Locate the cell with the specified text and output its (X, Y) center coordinate. 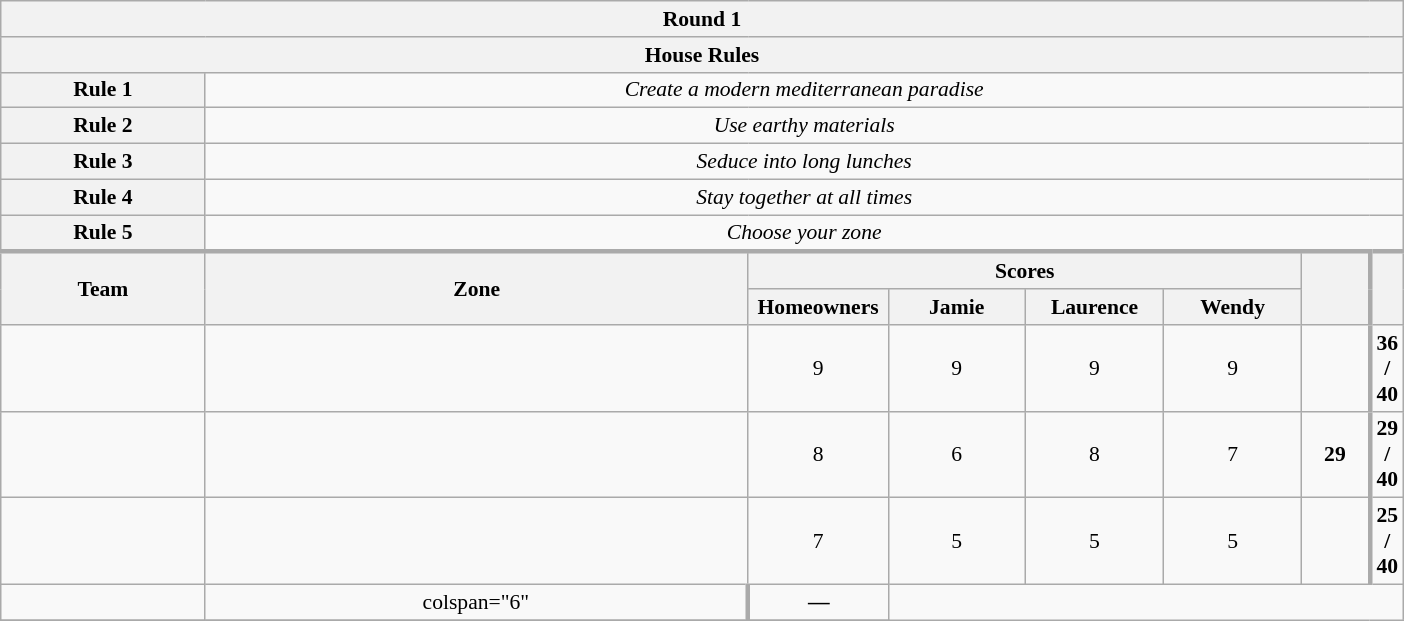
29 / 40 (1386, 454)
House Rules (702, 55)
Zone (476, 288)
Homeowners (818, 307)
Wendy (1233, 307)
36 / 40 (1386, 368)
Create a modern mediterranean paradise (804, 90)
Rule 3 (103, 162)
Rule 2 (103, 126)
Choose your zone (804, 234)
Round 1 (702, 19)
— (818, 603)
Rule 5 (103, 234)
Stay together at all times (804, 197)
25 / 40 (1386, 542)
Use earthy materials (804, 126)
Seduce into long lunches (804, 162)
Rule 1 (103, 90)
Laurence (1094, 307)
6 (956, 454)
Scores (1024, 270)
Team (103, 288)
colspan="6" (476, 603)
29 (1336, 454)
Rule 4 (103, 197)
Jamie (956, 307)
